Pinpoint the cell where the given text exists, returning its (x, y) midpoint coordinate. 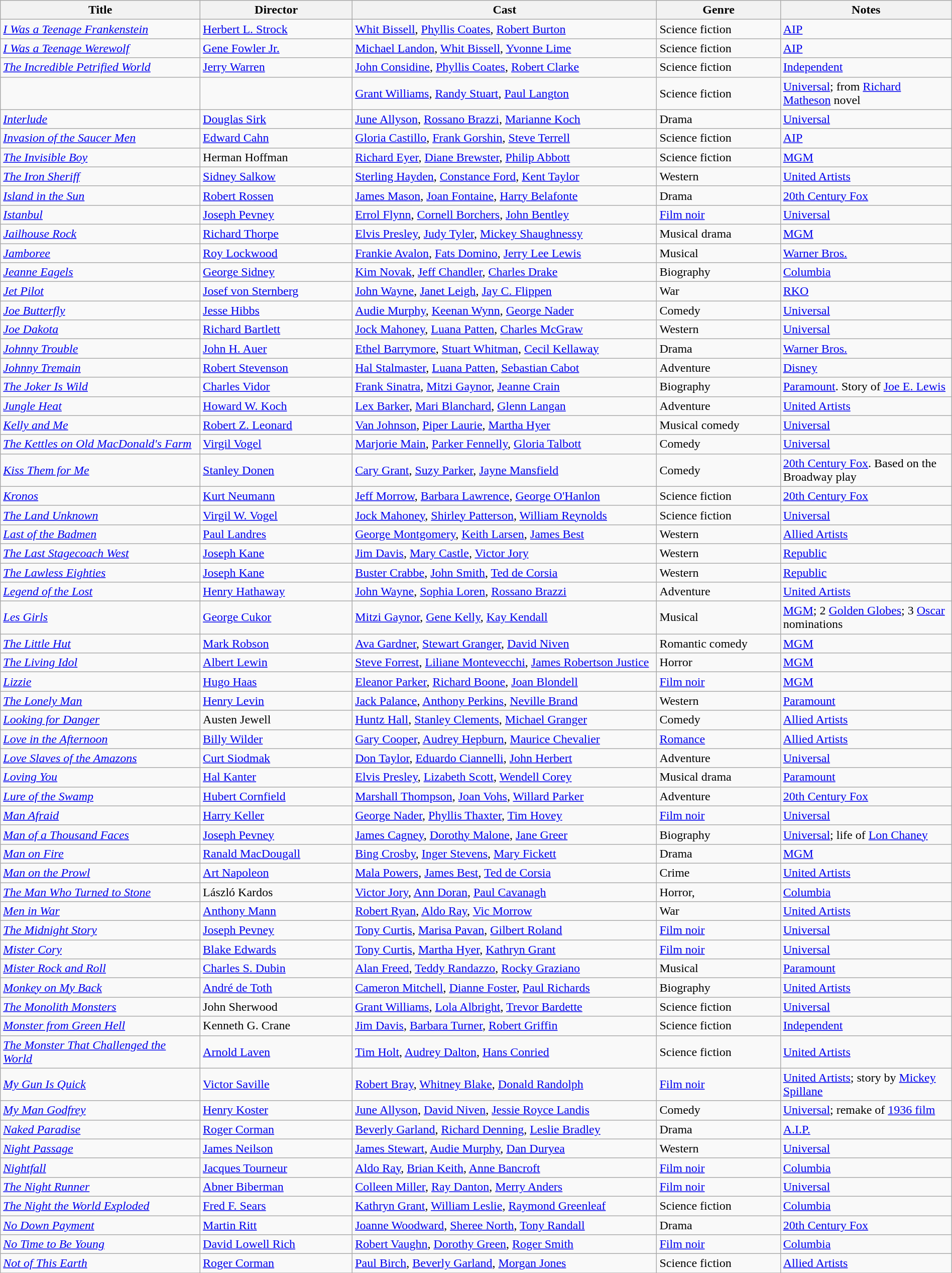
The Lonely Man (100, 701)
Charles S. Dubin (276, 969)
The Invisible Boy (100, 157)
Les Girls (100, 618)
Mister Cory (100, 949)
Gene Fowler Jr. (276, 48)
Richard Thorpe (276, 234)
June Allyson, David Niven, Jessie Royce Landis (505, 1110)
Director (276, 10)
Fred F. Sears (276, 1206)
Grant Williams, Randy Stuart, Paul Langton (505, 93)
Universal; life of Lon Chaney (866, 834)
The Last Stagecoach West (100, 553)
Crime (719, 873)
Aldo Ray, Brian Keith, Anne Bancroft (505, 1168)
László Kardos (276, 892)
Bing Crosby, Inger Stevens, Mary Fickett (505, 854)
The Little Hut (100, 644)
Monkey on My Back (100, 988)
Title (100, 10)
The Night the World Exploded (100, 1206)
Universal; remake of 1936 film (866, 1110)
RKO (866, 291)
Johnny Tremain (100, 368)
Invasion of the Saucer Men (100, 138)
Henry Hathaway (276, 592)
Paul Birch, Beverly Garland, Morgan Jones (505, 1263)
MGM; 2 Golden Globes; 3 Oscar nominations (866, 618)
Henry Levin (276, 701)
United Artists; story by Mickey Spillane (866, 1084)
Douglas Sirk (276, 119)
Robert Z. Leonard (276, 425)
Paul Landres (276, 534)
Billy Wilder (276, 739)
The Midnight Story (100, 930)
Jamboree (100, 253)
20th Century Fox. Based on the Broadway play (866, 470)
Colleen Miller, Ray Danton, Merry Anders (505, 1187)
Love Slaves of the Amazons (100, 758)
Man on the Prowl (100, 873)
Island in the Sun (100, 195)
Lex Barker, Mari Blanchard, Glenn Langan (505, 406)
Kurt Neumann (276, 496)
Austen Jewell (276, 720)
Mala Powers, James Best, Ted de Corsia (505, 873)
Joanne Woodward, Sheree North, Tony Randall (505, 1225)
John Sherwood (276, 1007)
Jeff Morrow, Barbara Lawrence, George O'Hanlon (505, 496)
Marshall Thompson, Joan Vohs, Willard Parker (505, 796)
Jungle Heat (100, 406)
Don Taylor, Eduardo Ciannelli, John Herbert (505, 758)
Roy Lockwood (276, 253)
Blake Edwards (276, 949)
No Time to Be Young (100, 1244)
Universal; from Richard Matheson novel (866, 93)
My Gun Is Quick (100, 1084)
Kiss Them for Me (100, 470)
Buster Crabbe, John Smith, Ted de Corsia (505, 572)
Men in War (100, 911)
Steve Forrest, Liliane Montevecchi, James Robertson Justice (505, 663)
Romantic comedy (719, 644)
Mitzi Gaynor, Gene Kelly, Kay Kendall (505, 618)
Victor Saville (276, 1084)
Joe Dakota (100, 330)
Jerry Warren (276, 67)
The Monster That Challenged the World (100, 1052)
Virgil Vogel (276, 444)
Horror, (719, 892)
Elvis Presley, Lizabeth Scott, Wendell Corey (505, 777)
Tim Holt, Audrey Dalton, Hans Conried (505, 1052)
Whit Bissell, Phyllis Coates, Robert Burton (505, 29)
Hal Kanter (276, 777)
Errol Flynn, Cornell Borchers, John Bentley (505, 215)
The Kettles on Old MacDonald's Farm (100, 444)
Jim Davis, Barbara Turner, Robert Griffin (505, 1026)
Interlude (100, 119)
Looking for Danger (100, 720)
Robert Rossen (276, 195)
Van Johnson, Piper Laurie, Martha Hyer (505, 425)
Richard Bartlett (276, 330)
Abner Biberman (276, 1187)
Jesse Hibbs (276, 310)
Jim Davis, Mary Castle, Victor Jory (505, 553)
Richard Eyer, Diane Brewster, Philip Abbott (505, 157)
Jock Mahoney, Shirley Patterson, William Reynolds (505, 515)
Legend of the Lost (100, 592)
Notes (866, 10)
George Cukor (276, 618)
Cast (505, 10)
The Night Runner (100, 1187)
Disney (866, 368)
George Sidney (276, 272)
Kim Novak, Jeff Chandler, Charles Drake (505, 272)
George Nader, Phyllis Thaxter, Tim Hovey (505, 815)
Stanley Donen (276, 470)
Tony Curtis, Martha Hyer, Kathryn Grant (505, 949)
Jailhouse Rock (100, 234)
Howard W. Koch (276, 406)
Curt Siodmak (276, 758)
Eleanor Parker, Richard Boone, Joan Blondell (505, 682)
The Lawless Eighties (100, 572)
John Considine, Phyllis Coates, Robert Clarke (505, 67)
Sidney Salkow (276, 176)
The Monolith Monsters (100, 1007)
A.I.P. (866, 1129)
Edward Cahn (276, 138)
James Neilson (276, 1148)
Jeanne Eagels (100, 272)
Ethel Barrymore, Stuart Whitman, Cecil Kellaway (505, 349)
Horror (719, 663)
Frank Sinatra, Mitzi Gaynor, Jeanne Crain (505, 387)
Beverly Garland, Richard Denning, Leslie Bradley (505, 1129)
Michael Landon, Whit Bissell, Yvonne Lime (505, 48)
My Man Godfrey (100, 1110)
Victor Jory, Ann Doran, Paul Cavanagh (505, 892)
George Montgomery, Keith Larsen, James Best (505, 534)
John Wayne, Sophia Loren, Rossano Brazzi (505, 592)
Lizzie (100, 682)
James Stewart, Audie Murphy, Dan Duryea (505, 1148)
Jock Mahoney, Luana Patten, Charles McGraw (505, 330)
Musical comedy (719, 425)
Martin Ritt (276, 1225)
Kronos (100, 496)
I Was a Teenage Frankenstein (100, 29)
Harry Keller (276, 815)
No Down Payment (100, 1225)
Robert Stevenson (276, 368)
Jacques Tourneur (276, 1168)
Kelly and Me (100, 425)
Albert Lewin (276, 663)
Robert Vaughn, Dorothy Green, Roger Smith (505, 1244)
Frankie Avalon, Fats Domino, Jerry Lee Lewis (505, 253)
Man of a Thousand Faces (100, 834)
Virgil W. Vogel (276, 515)
Arnold Laven (276, 1052)
Last of the Badmen (100, 534)
Night Passage (100, 1148)
Alan Freed, Teddy Randazzo, Rocky Graziano (505, 969)
Charles Vidor (276, 387)
Genre (719, 10)
Gloria Castillo, Frank Gorshin, Steve Terrell (505, 138)
The Man Who Turned to Stone (100, 892)
Mister Rock and Roll (100, 969)
Cameron Mitchell, Dianne Foster, Paul Richards (505, 988)
Ava Gardner, Stewart Granger, David Niven (505, 644)
Cary Grant, Suzy Parker, Jayne Mansfield (505, 470)
The Land Unknown (100, 515)
Hal Stalmaster, Luana Patten, Sebastian Cabot (505, 368)
Man Afraid (100, 815)
Nightfall (100, 1168)
Hugo Haas (276, 682)
Marjorie Main, Parker Fennelly, Gloria Talbott (505, 444)
Gary Cooper, Audrey Hepburn, Maurice Chevalier (505, 739)
I Was a Teenage Werewolf (100, 48)
Herbert L. Strock (276, 29)
Art Napoleon (276, 873)
Love in the Afternoon (100, 739)
The Iron Sheriff (100, 176)
James Mason, Joan Fontaine, Harry Belafonte (505, 195)
Herman Hoffman (276, 157)
Johnny Trouble (100, 349)
Hubert Cornfield (276, 796)
Mark Robson (276, 644)
Paramount. Story of Joe E. Lewis (866, 387)
Audie Murphy, Keenan Wynn, George Nader (505, 310)
Huntz Hall, Stanley Clements, Michael Granger (505, 720)
John H. Auer (276, 349)
Anthony Mann (276, 911)
Grant Williams, Lola Albright, Trevor Bardette (505, 1007)
Sterling Hayden, Constance Ford, Kent Taylor (505, 176)
Romance (719, 739)
Josef von Sternberg (276, 291)
Robert Ryan, Aldo Ray, Vic Morrow (505, 911)
June Allyson, Rossano Brazzi, Marianne Koch (505, 119)
André de Toth (276, 988)
Man on Fire (100, 854)
James Cagney, Dorothy Malone, Jane Greer (505, 834)
Henry Koster (276, 1110)
Monster from Green Hell (100, 1026)
The Joker Is Wild (100, 387)
The Living Idol (100, 663)
Not of This Earth (100, 1263)
John Wayne, Janet Leigh, Jay C. Flippen (505, 291)
Kathryn Grant, William Leslie, Raymond Greenleaf (505, 1206)
Elvis Presley, Judy Tyler, Mickey Shaughnessy (505, 234)
Naked Paradise (100, 1129)
Robert Bray, Whitney Blake, Donald Randolph (505, 1084)
The Incredible Petrified World (100, 67)
Ranald MacDougall (276, 854)
Lure of the Swamp (100, 796)
Jet Pilot (100, 291)
Tony Curtis, Marisa Pavan, Gilbert Roland (505, 930)
Istanbul (100, 215)
Kenneth G. Crane (276, 1026)
Joe Butterfly (100, 310)
Jack Palance, Anthony Perkins, Neville Brand (505, 701)
Loving You (100, 777)
David Lowell Rich (276, 1244)
